Search for the cell housing the specified text and yield its [X, Y] center coordinate. 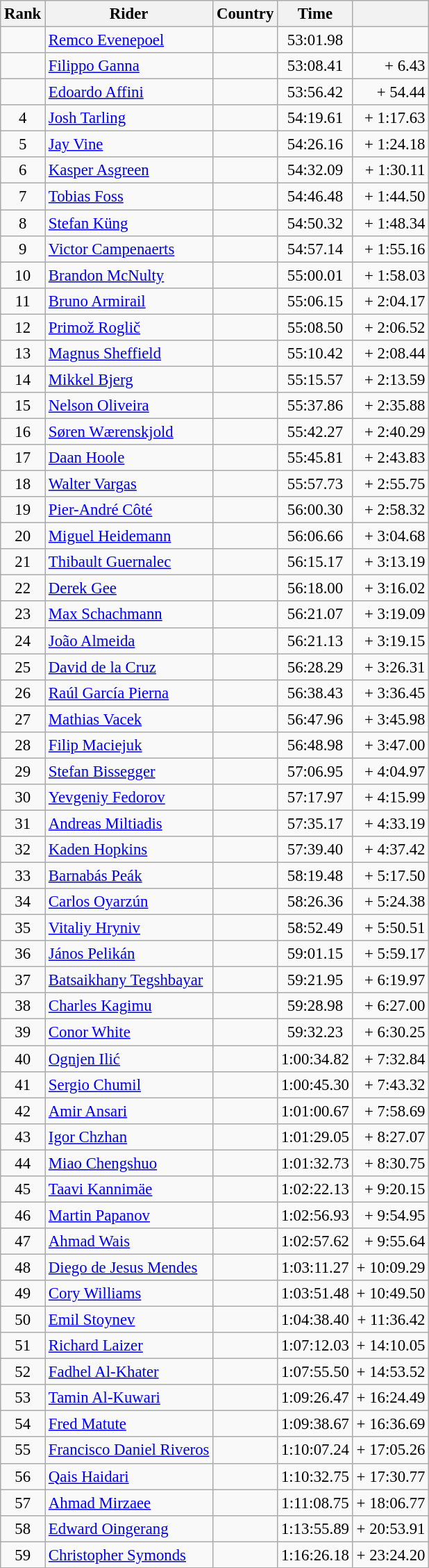
58:26.36 [315, 902]
Primož Roglič [129, 327]
55:08.50 [315, 327]
32 [23, 850]
+ 3:04.68 [391, 536]
34 [23, 902]
+ 9:54.95 [391, 1215]
56:18.00 [315, 588]
55:45.81 [315, 458]
59:28.98 [315, 1007]
1:01:29.05 [315, 1137]
+ 1:55.16 [391, 249]
54:46.48 [315, 197]
54:19.61 [315, 118]
Bruno Armirail [129, 301]
Fadhel Al-Khater [129, 1372]
56:21.13 [315, 641]
Raúl García Pierna [129, 693]
Miao Chengshuo [129, 1163]
5 [23, 145]
Ognjen Ilić [129, 1059]
Filippo Ganna [129, 66]
+ 10:09.29 [391, 1267]
55:06.15 [315, 301]
Nelson Oliveira [129, 406]
58 [23, 1528]
33 [23, 876]
+ 6:30.25 [391, 1032]
26 [23, 693]
18 [23, 484]
38 [23, 1007]
+ 18:06.77 [391, 1503]
22 [23, 588]
55:57.73 [315, 484]
+ 3:36.45 [391, 693]
55 [23, 1451]
+ 7:32.84 [391, 1059]
Amir Ansari [129, 1111]
+ 9:20.15 [391, 1189]
52 [23, 1372]
6 [23, 170]
55:42.27 [315, 431]
19 [23, 510]
20 [23, 536]
+ 2:40.29 [391, 431]
1:03:11.27 [315, 1267]
Kaden Hopkins [129, 850]
+ 7:43.32 [391, 1084]
Ahmad Wais [129, 1241]
57:17.97 [315, 798]
Sergio Chumil [129, 1084]
23 [23, 615]
Pier-André Côté [129, 510]
+ 3:26.31 [391, 667]
Edward Oingerang [129, 1528]
1:16:26.18 [315, 1555]
Brandon McNulty [129, 275]
Francisco Daniel Riveros [129, 1451]
+ 3:19.15 [391, 641]
53:08.41 [315, 66]
8 [23, 223]
Søren Wærenskjold [129, 431]
55:15.57 [315, 379]
Qais Haidari [129, 1476]
Barnabás Peák [129, 876]
1:00:34.82 [315, 1059]
56:48.98 [315, 745]
Tamin Al-Kuwari [129, 1398]
37 [23, 980]
56 [23, 1476]
21 [23, 562]
56:06.66 [315, 536]
+ 4:33.19 [391, 823]
54:32.09 [315, 170]
35 [23, 928]
56:00.30 [315, 510]
Emil Stoynev [129, 1320]
44 [23, 1163]
24 [23, 641]
56:28.29 [315, 667]
48 [23, 1267]
Stefan Küng [129, 223]
1:01:00.67 [315, 1111]
41 [23, 1084]
47 [23, 1241]
39 [23, 1032]
43 [23, 1137]
59:32.23 [315, 1032]
David de la Cruz [129, 667]
+ 11:36.42 [391, 1320]
João Almeida [129, 641]
Jay Vine [129, 145]
59 [23, 1555]
Derek Gee [129, 588]
1:02:57.62 [315, 1241]
27 [23, 719]
57:39.40 [315, 850]
Richard Laizer [129, 1346]
+ 2:43.83 [391, 458]
1:10:07.24 [315, 1451]
+ 3:13.19 [391, 562]
16 [23, 431]
+ 4:15.99 [391, 798]
Walter Vargas [129, 484]
+ 3:16.02 [391, 588]
Christopher Symonds [129, 1555]
Mikkel Bjerg [129, 379]
54 [23, 1424]
Rank [23, 14]
Remco Evenepoel [129, 40]
+ 6:19.97 [391, 980]
+ 17:05.26 [391, 1451]
Carlos Oyarzún [129, 902]
57 [23, 1503]
+ 16:24.49 [391, 1398]
45 [23, 1189]
+ 3:45.98 [391, 719]
56:21.07 [315, 615]
Tobias Foss [129, 197]
46 [23, 1215]
+ 2:13.59 [391, 379]
1:03:51.48 [315, 1294]
53 [23, 1398]
54:57.14 [315, 249]
+ 10:49.50 [391, 1294]
57:06.95 [315, 771]
54:50.32 [315, 223]
54:26.16 [315, 145]
Time [315, 14]
1:10:32.75 [315, 1476]
Charles Kagimu [129, 1007]
36 [23, 954]
Batsaikhany Tegshbayar [129, 980]
Max Schachmann [129, 615]
55:10.42 [315, 354]
+ 5:24.38 [391, 902]
14 [23, 379]
1:09:38.67 [315, 1424]
János Pelikán [129, 954]
+ 14:10.05 [391, 1346]
Andreas Miltiadis [129, 823]
53:01.98 [315, 40]
1:07:55.50 [315, 1372]
7 [23, 197]
25 [23, 667]
+ 6:27.00 [391, 1007]
+ 1:58.03 [391, 275]
10 [23, 275]
+ 8:27.07 [391, 1137]
+ 8:30.75 [391, 1163]
Miguel Heidemann [129, 536]
+ 2:55.75 [391, 484]
+ 23:24.20 [391, 1555]
55:37.86 [315, 406]
Kasper Asgreen [129, 170]
1:00:45.30 [315, 1084]
+ 2:35.88 [391, 406]
Thibault Guernalec [129, 562]
42 [23, 1111]
12 [23, 327]
1:07:12.03 [315, 1346]
15 [23, 406]
1:02:56.93 [315, 1215]
+ 1:17.63 [391, 118]
Igor Chzhan [129, 1137]
Yevgeniy Fedorov [129, 798]
Taavi Kannimäe [129, 1189]
31 [23, 823]
+ 5:17.50 [391, 876]
+ 2:08.44 [391, 354]
51 [23, 1346]
+ 20:53.91 [391, 1528]
+ 1:24.18 [391, 145]
29 [23, 771]
+ 6.43 [391, 66]
1:02:22.13 [315, 1189]
+ 5:50.51 [391, 928]
53:56.42 [315, 92]
+ 2:58.32 [391, 510]
58:19.48 [315, 876]
Ahmad Mirzaee [129, 1503]
+ 17:30.77 [391, 1476]
49 [23, 1294]
59:21.95 [315, 980]
1:13:55.89 [315, 1528]
Diego de Jesus Mendes [129, 1267]
Martin Papanov [129, 1215]
56:15.17 [315, 562]
13 [23, 354]
+ 4:04.97 [391, 771]
55:00.01 [315, 275]
+ 1:30.11 [391, 170]
+ 1:44.50 [391, 197]
+ 2:04.17 [391, 301]
+ 5:59.17 [391, 954]
+ 1:48.34 [391, 223]
Daan Hoole [129, 458]
Magnus Sheffield [129, 354]
+ 54.44 [391, 92]
+ 2:06.52 [391, 327]
Cory Williams [129, 1294]
4 [23, 118]
+ 4:37.42 [391, 850]
9 [23, 249]
56:47.96 [315, 719]
11 [23, 301]
1:11:08.75 [315, 1503]
Rider [129, 14]
Conor White [129, 1032]
17 [23, 458]
1:09:26.47 [315, 1398]
Stefan Bissegger [129, 771]
+ 14:53.52 [391, 1372]
40 [23, 1059]
+ 9:55.64 [391, 1241]
Fred Matute [129, 1424]
Mathias Vacek [129, 719]
57:35.17 [315, 823]
Josh Tarling [129, 118]
56:38.43 [315, 693]
50 [23, 1320]
Vitaliy Hryniv [129, 928]
1:04:38.40 [315, 1320]
+ 16:36.69 [391, 1424]
Country [246, 14]
Victor Campenaerts [129, 249]
58:52.49 [315, 928]
+ 7:58.69 [391, 1111]
30 [23, 798]
+ 3:19.09 [391, 615]
+ 3:47.00 [391, 745]
59:01.15 [315, 954]
Edoardo Affini [129, 92]
1:01:32.73 [315, 1163]
Filip Maciejuk [129, 745]
28 [23, 745]
